Return (x, y) of the center of cell containing provided text 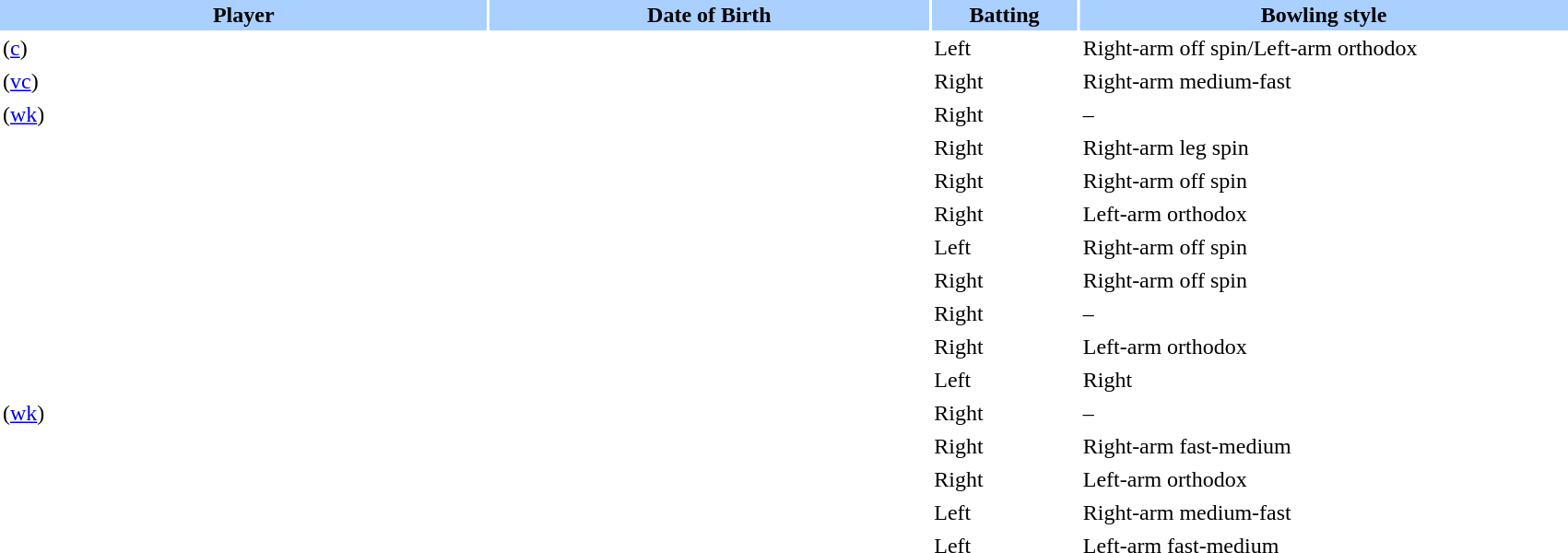
(vc) (243, 81)
Right-arm fast-medium (1324, 446)
Batting (1005, 15)
Bowling style (1324, 15)
Date of Birth (710, 15)
Right-arm off spin/Left-arm orthodox (1324, 48)
Player (243, 15)
(c) (243, 48)
Right-arm leg spin (1324, 147)
